Provide the [x, y] coordinate of the cell's center where the given text is located.  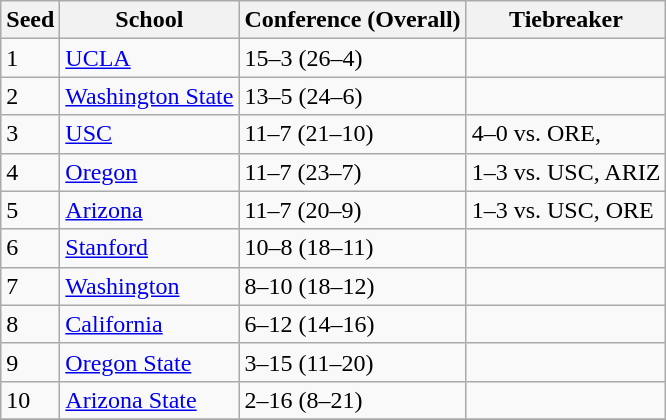
13–5 (24–6) [352, 96]
4–0 vs. ORE, [566, 134]
5 [30, 210]
10–8 (18–11) [352, 248]
Oregon State [150, 362]
11–7 (21–10) [352, 134]
California [150, 324]
Seed [30, 20]
11–7 (23–7) [352, 172]
2 [30, 96]
15–3 (26–4) [352, 58]
8 [30, 324]
School [150, 20]
9 [30, 362]
Arizona State [150, 400]
6–12 (14–16) [352, 324]
1–3 vs. USC, ORE [566, 210]
10 [30, 400]
7 [30, 286]
8–10 (18–12) [352, 286]
1–3 vs. USC, ARIZ [566, 172]
3–15 (11–20) [352, 362]
UCLA [150, 58]
Arizona [150, 210]
1 [30, 58]
Washington [150, 286]
Stanford [150, 248]
Tiebreaker [566, 20]
4 [30, 172]
3 [30, 134]
6 [30, 248]
2–16 (8–21) [352, 400]
USC [150, 134]
Conference (Overall) [352, 20]
Oregon [150, 172]
11–7 (20–9) [352, 210]
Washington State [150, 96]
